Find where the given text appears and provide that cell's center as (X, Y) coordinate. 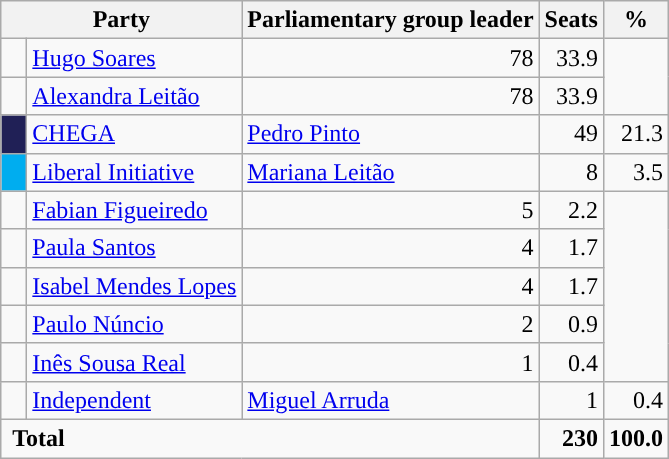
Paulo Núncio (134, 324)
Hugo Soares (134, 58)
Total (270, 438)
% (636, 20)
0.9 (571, 324)
100.0 (636, 438)
3.5 (636, 172)
Mariana Leitão (390, 172)
Party (122, 20)
Pedro Pinto (390, 134)
Seats (571, 20)
2 (390, 324)
Independent (134, 400)
CHEGA (134, 134)
Miguel Arruda (390, 400)
21.3 (636, 134)
Isabel Mendes Lopes (134, 286)
Paula Santos (134, 248)
5 (390, 210)
Inês Sousa Real (134, 362)
Parliamentary group leader (390, 20)
8 (571, 172)
49 (571, 134)
Fabian Figueiredo (134, 210)
2.2 (571, 210)
Alexandra Leitão (134, 96)
Liberal Initiative (134, 172)
230 (571, 438)
